Return the [x, y] coordinate for the center point of the cell that contains the specified text.  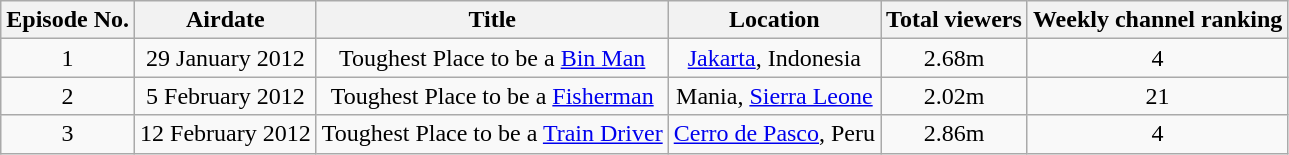
Toughest Place to be a Fisherman [492, 96]
Title [492, 20]
Episode No. [68, 20]
Cerro de Pasco, Peru [774, 134]
2.68m [954, 58]
Mania, Sierra Leone [774, 96]
Toughest Place to be a Train Driver [492, 134]
1 [68, 58]
2 [68, 96]
21 [1157, 96]
Weekly channel ranking [1157, 20]
Total viewers [954, 20]
29 January 2012 [226, 58]
3 [68, 134]
2.86m [954, 134]
12 February 2012 [226, 134]
Toughest Place to be a Bin Man [492, 58]
Location [774, 20]
Airdate [226, 20]
5 February 2012 [226, 96]
2.02m [954, 96]
Jakarta, Indonesia [774, 58]
